Search for the cell housing the specified text and yield its [X, Y] center coordinate. 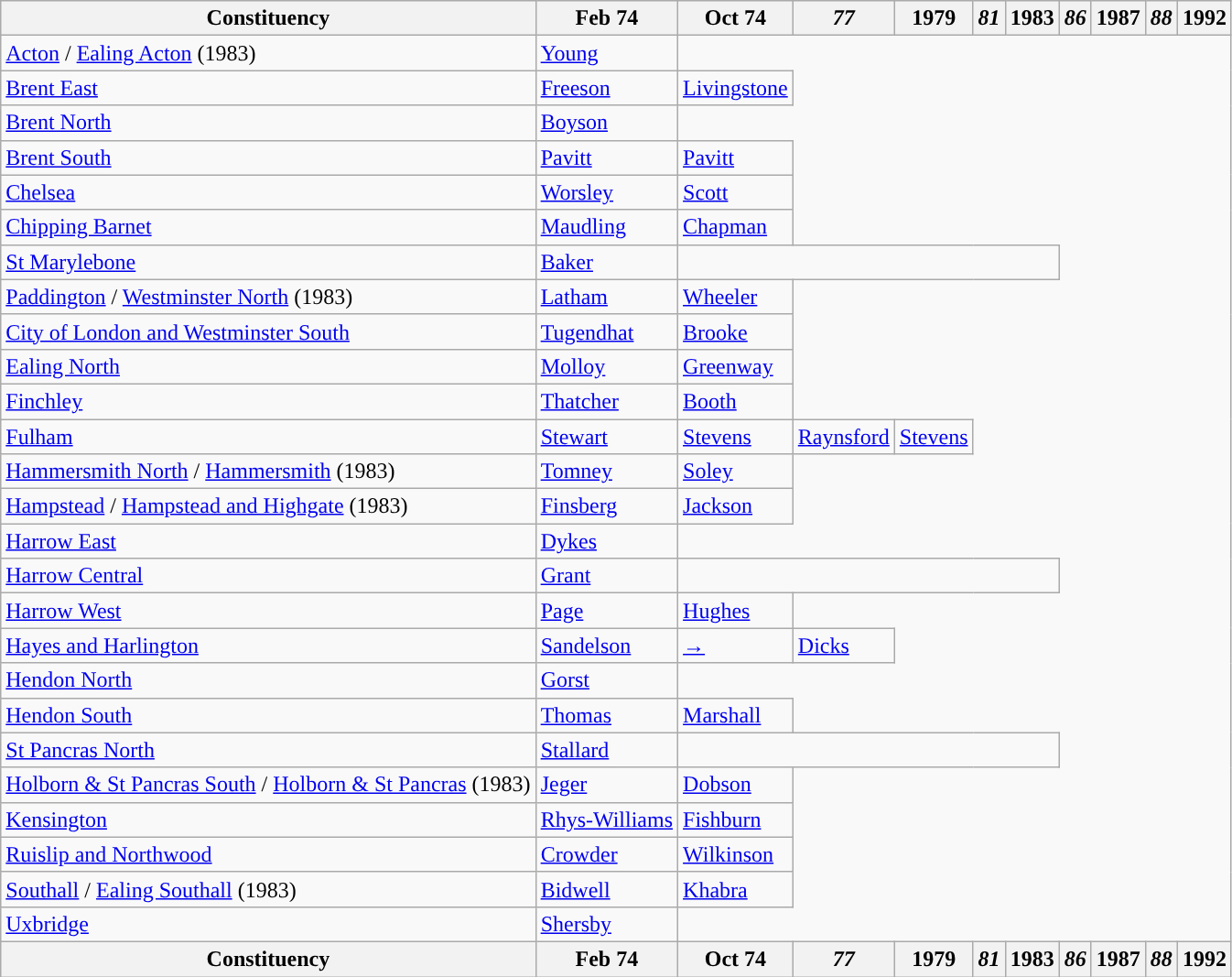
Ruislip and Northwood [268, 854]
Dykes [606, 541]
Brooke [736, 331]
Booth [736, 401]
Rhys-Williams [606, 820]
Uxbridge [268, 924]
Dicks [844, 646]
Grant [606, 576]
Scott [736, 192]
Shersby [606, 924]
Page [606, 611]
Marshall [736, 715]
Hughes [736, 611]
Hammersmith North / Hammersmith (1983) [268, 472]
Tomney [606, 472]
Livingstone [736, 88]
Fulham [268, 437]
Wilkinson [736, 854]
Harrow East [268, 541]
Stewart [606, 437]
Wheeler [736, 297]
Thomas [606, 715]
Bidwell [606, 889]
Finsberg [606, 506]
Chapman [736, 227]
Brent North [268, 123]
Paddington / Westminster North (1983) [268, 297]
Latham [606, 297]
Kensington [268, 820]
Thatcher [606, 401]
Finchley [268, 401]
Dobson [736, 785]
Hayes and Harlington [268, 646]
Maudling [606, 227]
Boyson [606, 123]
Hendon North [268, 680]
St Pancras North [268, 750]
Brent South [268, 157]
Harrow West [268, 611]
Soley [736, 472]
Fishburn [736, 820]
Tugendhat [606, 331]
Young [606, 53]
Holborn & St Pancras South / Holborn & St Pancras (1983) [268, 785]
Chipping Barnet [268, 227]
Gorst [606, 680]
Greenway [736, 366]
Sandelson [606, 646]
Southall / Ealing Southall (1983) [268, 889]
Stallard [606, 750]
Hendon South [268, 715]
Khabra [736, 889]
Hampstead / Hampstead and Highgate (1983) [268, 506]
→ [736, 646]
Worsley [606, 192]
St Marylebone [268, 262]
Freeson [606, 88]
Chelsea [268, 192]
Jeger [606, 785]
Raynsford [844, 437]
City of London and Westminster South [268, 331]
Jackson [736, 506]
Harrow Central [268, 576]
Crowder [606, 854]
Molloy [606, 366]
Baker [606, 262]
Ealing North [268, 366]
Acton / Ealing Acton (1983) [268, 53]
Brent East [268, 88]
